Locate the cell with the specified text and output its [x, y] center coordinate. 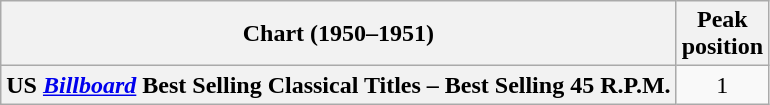
Peakposition [722, 34]
Chart (1950–1951) [338, 34]
US Billboard Best Selling Classical Titles – Best Selling 45 R.P.M. [338, 85]
1 [722, 85]
